Locate the cell with the specified text and output its [X, Y] center coordinate. 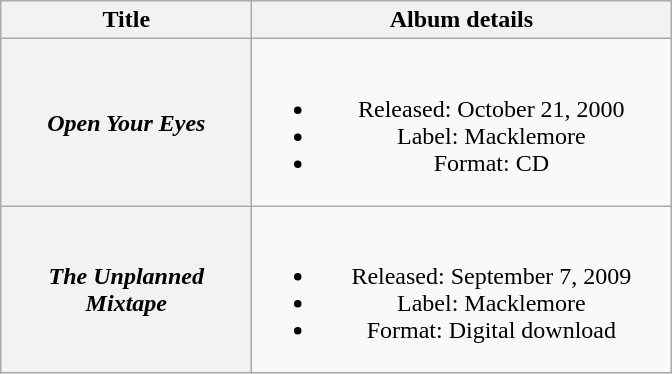
Album details [462, 20]
The Unplanned Mixtape [126, 290]
Open Your Eyes [126, 122]
Title [126, 20]
Released: October 21, 2000Label: MacklemoreFormat: CD [462, 122]
Released: September 7, 2009Label: MacklemoreFormat: Digital download [462, 290]
